Provide the (x, y) coordinate of the cell's center where the given text is located.  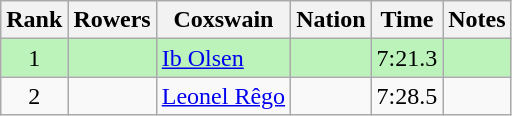
Time (407, 20)
Nation (331, 20)
Coxswain (223, 20)
Rowers (112, 20)
Notes (477, 20)
7:21.3 (407, 58)
Rank (34, 20)
1 (34, 58)
Leonel Rêgo (223, 96)
Ib Olsen (223, 58)
2 (34, 96)
7:28.5 (407, 96)
